Locate the cell with the specified text and output its (X, Y) center coordinate. 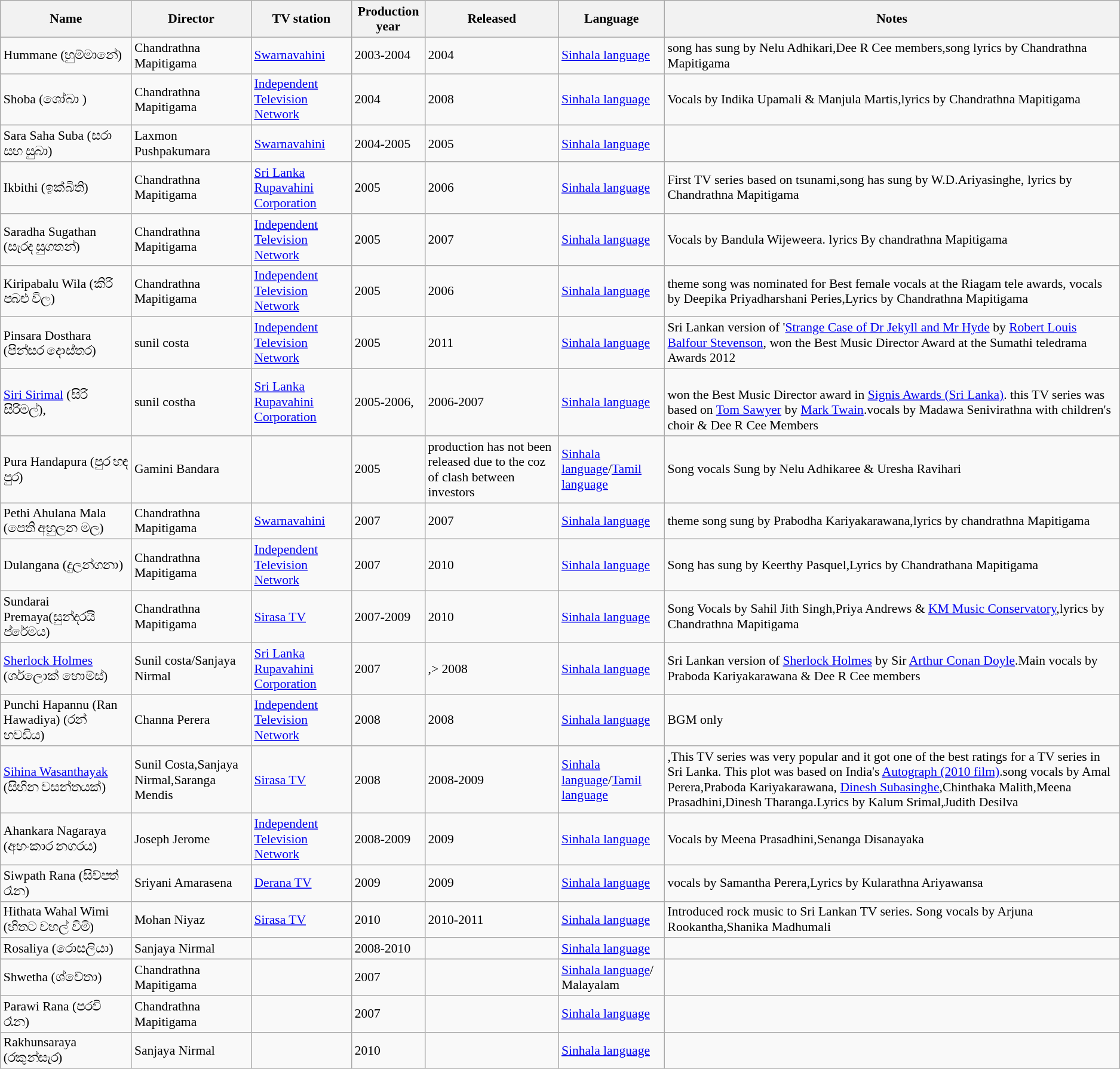
Pura Handapura (පුර හඳ පුර) (66, 469)
Released (492, 19)
Sherlock Holmes (ශර්ලොක් හොම්ස්) (66, 669)
First TV series based on tsunami,song has sung by W.D.Ariyasinghe, lyrics by Chandrathna Mapitigama (891, 188)
2008-2010 (388, 949)
Language (612, 19)
Hithata Wahal Wimi (හිතට වහල් විමි) (66, 920)
Mohan Niyaz (191, 920)
Joseph Jerome (191, 840)
Song Vocals by Sahil Jith Singh,Priya Andrews & KM Music Conservatory,lyrics by Chandrathna Mapitigama (891, 618)
Dulangana (දුලන්ගනා) (66, 565)
Sriyani Amarasena (191, 883)
Name (66, 19)
Pinsara Dosthara (පින්සර දොස්තර) (66, 343)
Song has sung by Keerthy Pasquel,Lyrics by Chandrathana Mapitigama (891, 565)
2010-2011 (492, 920)
Saradha Sugathan (සැරද සුගතන්) (66, 240)
song has sung by Nelu Adhikari,Dee R Cee members,song lyrics by Chandrathna Mapitigama (891, 55)
,> 2008 (492, 669)
2011 (492, 343)
Vocals by Meena Prasadhini,Senanga Disanayaka (891, 840)
Sunil Costa,Sanjaya Nirmal,Saranga Mendis (191, 780)
Sunil costa/Sanjaya Nirmal (191, 669)
Siwpath Rana (සිව්පත් රෑන) (66, 883)
Ahankara Nagaraya (අහංකාර නගරය) (66, 840)
Pethi Ahulana Mala (පෙති අහුලන මල) (66, 521)
Production year (388, 19)
Director (191, 19)
Siri Sirimal (සිරි සිරිමල්), (66, 403)
Gamini Bandara (191, 469)
theme song was nominated for Best female vocals at the Riagam tele awards, vocals by Deepika Priyadharshani Peries,Lyrics by Chandrathna Mapitigama (891, 291)
Sinhala language/ Malayalam (612, 977)
theme song sung by Prabodha Kariyakarawana,lyrics by chandrathna Mapitigama (891, 521)
Rakhunsaraya (රකුන්සැර) (66, 1050)
Notes (891, 19)
Introduced rock music to Sri Lankan TV series. Song vocals by Arjuna Rookantha,Shanika Madhumali (891, 920)
Laxmon Pushpakumara (191, 143)
2006-2007 (492, 403)
Rosaliya (රොසලියා) (66, 949)
Ikbithi (ඉක්බිති) (66, 188)
Channa Perera (191, 720)
2007-2009 (388, 618)
sunil costha (191, 403)
Derana TV (301, 883)
2004-2005 (388, 143)
Kiripabalu Wila (කිරි පබළු විල) (66, 291)
Song vocals Sung by Nelu Adhikaree & Uresha Ravihari (891, 469)
sunil costa (191, 343)
Shoba (ශෝබා ) (66, 99)
BGM only (891, 720)
Parawi Rana (පරවි රෑන) (66, 1014)
Hummane (හුම්මානේ) (66, 55)
Vocals by Indika Upamali & Manjula Martis,lyrics by Chandrathna Mapitigama (891, 99)
Sara Saha Suba (සරා සහ සුබා) (66, 143)
2003-2004 (388, 55)
Vocals by Bandula Wijeweera. lyrics By chandrathna Mapitigama (891, 240)
2005-2006, (388, 403)
Sihina Wasanthayak (සිහින වසන්තයක්) (66, 780)
TV station (301, 19)
vocals by Samantha Perera,Lyrics by Kularathna Ariyawansa (891, 883)
Sri Lankan version of Sherlock Holmes by Sir Arthur Conan Doyle.Main vocals by Praboda Kariyakarawana & Dee R Cee members (891, 669)
Sundarai Premaya(සුන්දරයි ප්රේමය) (66, 618)
Shwetha (ශ්වේතා) (66, 977)
production has not been released due to the coz of clash between investors (492, 469)
Punchi Hapannu (Ran Hawadiya) (රන් හවඩිය) (66, 720)
